Determine the [X, Y] coordinate at the center of the cell enclosing the given text.  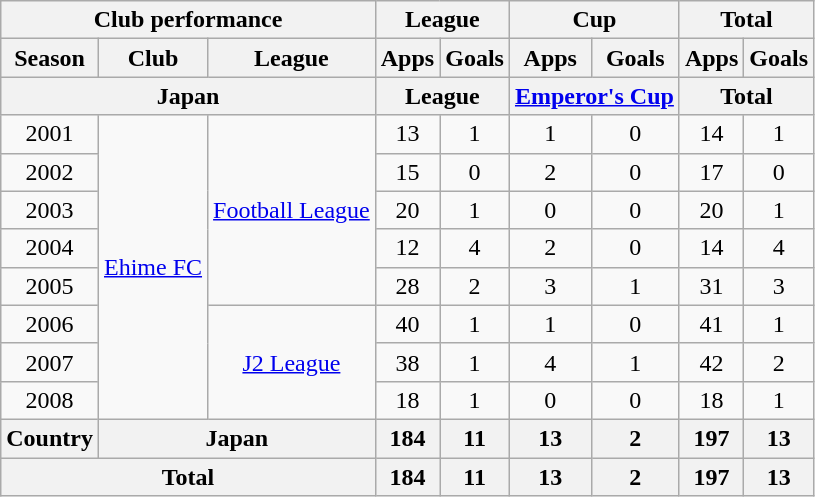
Cup [594, 20]
2006 [50, 324]
Club performance [188, 20]
Country [50, 438]
2008 [50, 400]
12 [407, 248]
28 [407, 286]
2003 [50, 210]
J2 League [292, 362]
2005 [50, 286]
2002 [50, 172]
Ehime FC [152, 267]
40 [407, 324]
Emperor's Cup [594, 96]
2007 [50, 362]
31 [711, 286]
41 [711, 324]
Football League [292, 210]
17 [711, 172]
38 [407, 362]
2004 [50, 248]
Season [50, 58]
42 [711, 362]
2001 [50, 134]
15 [407, 172]
Club [152, 58]
